Return [x, y] of the center of cell containing provided text 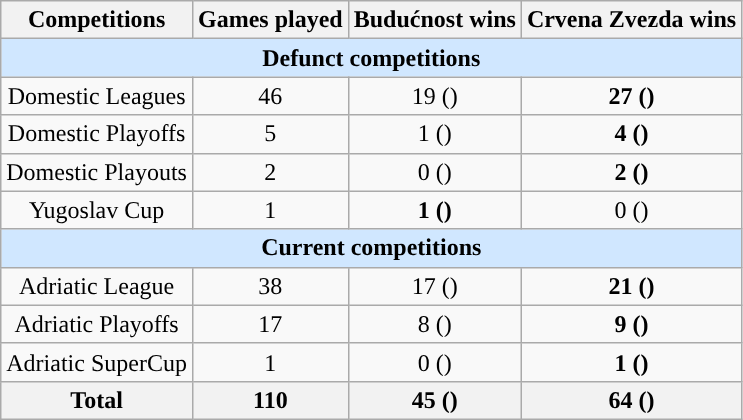
21 () [631, 286]
Adriatic League [97, 286]
Domestic Playouts [97, 172]
110 [270, 400]
Total [97, 400]
4 () [631, 134]
Budućnost wins [434, 20]
Games played [270, 20]
Domestic Playoffs [97, 134]
Crvena Zvezda wins [631, 20]
17 () [434, 286]
Yugoslav Cup [97, 210]
2 [270, 172]
9 () [631, 324]
Adriatic Playoffs [97, 324]
64 () [631, 400]
Defunct competitions [372, 58]
27 () [631, 96]
Domestic Leagues [97, 96]
8 () [434, 324]
5 [270, 134]
Current competitions [372, 248]
Adriatic SuperCup [97, 362]
45 () [434, 400]
38 [270, 286]
19 () [434, 96]
Competitions [97, 20]
2 () [631, 172]
46 [270, 96]
17 [270, 324]
